Pinpoint the cell where the given text exists, returning its [X, Y] midpoint coordinate. 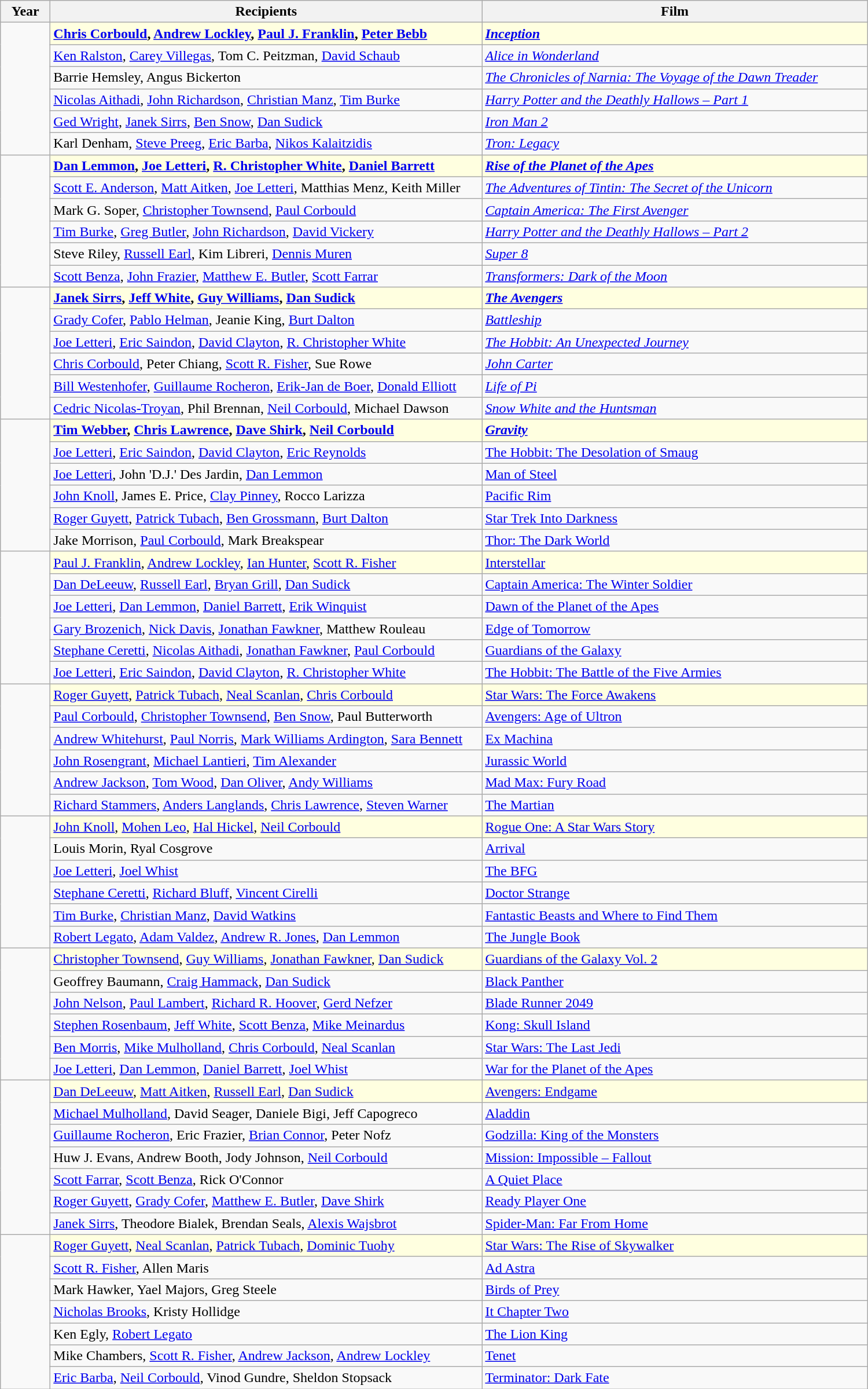
The Lion King [675, 1333]
Godzilla: King of the Monsters [675, 1135]
The Hobbit: The Desolation of Smaug [675, 452]
Mark Hawker, Yael Majors, Greg Steele [266, 1289]
Alice in Wonderland [675, 56]
Grady Cofer, Pablo Helman, Jeanie King, Burt Dalton [266, 320]
Ready Player One [675, 1201]
Dawn of the Planet of the Apes [675, 606]
Super 8 [675, 254]
Tim Burke, Christian Manz, David Watkins [266, 915]
Mark G. Soper, Christopher Townsend, Paul Corbould [266, 210]
Jurassic World [675, 761]
Scott Farrar, Scott Benza, Rick O'Connor [266, 1179]
Kong: Skull Island [675, 1025]
Jake Morrison, Paul Corbould, Mark Breakspear [266, 540]
It Chapter Two [675, 1311]
Dan DeLeeuw, Russell Earl, Bryan Grill, Dan Sudick [266, 584]
Harry Potter and the Deathly Hallows – Part 2 [675, 232]
A Quiet Place [675, 1179]
Fantastic Beasts and Where to Find Them [675, 915]
Robert Legato, Adam Valdez, Andrew R. Jones, Dan Lemmon [266, 937]
Andrew Whitehurst, Paul Norris, Mark Williams Ardington, Sara Bennett [266, 739]
Scott E. Anderson, Matt Aitken, Joe Letteri, Matthias Menz, Keith Miller [266, 188]
Eric Barba, Neil Corbould, Vinod Gundre, Sheldon Stopsack [266, 1378]
The Avengers [675, 298]
Dan Lemmon, Joe Letteri, R. Christopher White, Daniel Barrett [266, 166]
The Adventures of Tintin: The Secret of the Unicorn [675, 188]
Ad Astra [675, 1267]
Steve Riley, Russell Earl, Kim Libreri, Dennis Muren [266, 254]
Huw J. Evans, Andrew Booth, Jody Johnson, Neil Corbould [266, 1157]
Barrie Hemsley, Angus Bickerton [266, 78]
Stephen Rosenbaum, Jeff White, Scott Benza, Mike Meinardus [266, 1025]
Richard Stammers, Anders Langlands, Chris Lawrence, Steven Warner [266, 805]
Chris Corbould, Peter Chiang, Scott R. Fisher, Sue Rowe [266, 364]
Paul J. Franklin, Andrew Lockley, Ian Hunter, Scott R. Fisher [266, 562]
Paul Corbould, Christopher Townsend, Ben Snow, Paul Butterworth [266, 717]
Janek Sirrs, Theodore Bialek, Brendan Seals, Alexis Wajsbrot [266, 1223]
Mad Max: Fury Road [675, 783]
Roger Guyett, Neal Scanlan, Patrick Tubach, Dominic Tuohy [266, 1245]
John Knoll, Mohen Leo, Hal Hickel, Neil Corbould [266, 827]
Aladdin [675, 1113]
Black Panther [675, 981]
Nicolas Aithadi, John Richardson, Christian Manz, Tim Burke [266, 100]
Ben Morris, Mike Mulholland, Chris Corbould, Neal Scanlan [266, 1047]
Michael Mulholland, David Seager, Daniele Bigi, Jeff Capogreco [266, 1113]
Terminator: Dark Fate [675, 1378]
Joe Letteri, Joel Whist [266, 871]
Tron: Legacy [675, 144]
Guillaume Rocheron, Eric Frazier, Brian Connor, Peter Nofz [266, 1135]
War for the Planet of the Apes [675, 1069]
Christopher Townsend, Guy Williams, Jonathan Fawkner, Dan Sudick [266, 959]
Roger Guyett, Grady Cofer, Matthew E. Butler, Dave Shirk [266, 1201]
Recipients [266, 12]
Joe Letteri, Dan Lemmon, Daniel Barrett, Joel Whist [266, 1069]
The Jungle Book [675, 937]
John Nelson, Paul Lambert, Richard R. Hoover, Gerd Nefzer [266, 1003]
Joe Letteri, Eric Saindon, David Clayton, Eric Reynolds [266, 452]
Inception [675, 34]
Guardians of the Galaxy [675, 651]
Ex Machina [675, 739]
Roger Guyett, Patrick Tubach, Ben Grossmann, Burt Dalton [266, 518]
Ged Wright, Janek Sirrs, Ben Snow, Dan Sudick [266, 122]
Cedric Nicolas-Troyan, Phil Brennan, Neil Corbould, Michael Dawson [266, 408]
Edge of Tomorrow [675, 628]
Roger Guyett, Patrick Tubach, Neal Scanlan, Chris Corbould [266, 695]
John Rosengrant, Michael Lantieri, Tim Alexander [266, 761]
Thor: The Dark World [675, 540]
Iron Man 2 [675, 122]
Gary Brozenich, Nick Davis, Jonathan Fawkner, Matthew Rouleau [266, 628]
Scott Benza, John Frazier, Matthew E. Butler, Scott Farrar [266, 276]
The Hobbit: An Unexpected Journey [675, 342]
Film [675, 12]
Avengers: Age of Ultron [675, 717]
Battleship [675, 320]
Doctor Strange [675, 893]
Arrival [675, 849]
The Chronicles of Narnia: The Voyage of the Dawn Treader [675, 78]
Tim Webber, Chris Lawrence, Dave Shirk, Neil Corbould [266, 430]
Star Wars: The Force Awakens [675, 695]
Dan DeLeeuw, Matt Aitken, Russell Earl, Dan Sudick [266, 1091]
Harry Potter and the Deathly Hallows – Part 1 [675, 100]
Gravity [675, 430]
Scott R. Fisher, Allen Maris [266, 1267]
Spider-Man: Far From Home [675, 1223]
Tim Burke, Greg Butler, John Richardson, David Vickery [266, 232]
Andrew Jackson, Tom Wood, Dan Oliver, Andy Williams [266, 783]
Life of Pi [675, 386]
Chris Corbould, Andrew Lockley, Paul J. Franklin, Peter Bebb [266, 34]
Tenet [675, 1356]
Ken Egly, Robert Legato [266, 1333]
Geoffrey Baumann, Craig Hammack, Dan Sudick [266, 981]
Janek Sirrs, Jeff White, Guy Williams, Dan Sudick [266, 298]
Transformers: Dark of the Moon [675, 276]
Joe Letteri, Dan Lemmon, Daniel Barrett, Erik Winquist [266, 606]
Avengers: Endgame [675, 1091]
John Carter [675, 364]
Blade Runner 2049 [675, 1003]
Joe Letteri, John 'D.J.' Des Jardin, Dan Lemmon [266, 474]
Bill Westenhofer, Guillaume Rocheron, Erik-Jan de Boer, Donald Elliott [266, 386]
Birds of Prey [675, 1289]
Mission: Impossible – Fallout [675, 1157]
Ken Ralston, Carey Villegas, Tom C. Peitzman, David Schaub [266, 56]
The BFG [675, 871]
The Hobbit: The Battle of the Five Armies [675, 673]
Guardians of the Galaxy Vol. 2 [675, 959]
Stephane Ceretti, Richard Bluff, Vincent Cirelli [266, 893]
Rogue One: A Star Wars Story [675, 827]
Interstellar [675, 562]
Louis Morin, Ryal Cosgrove [266, 849]
Star Wars: The Last Jedi [675, 1047]
Captain America: The First Avenger [675, 210]
Man of Steel [675, 474]
Captain America: The Winter Soldier [675, 584]
Snow White and the Huntsman [675, 408]
Nicholas Brooks, Kristy Hollidge [266, 1311]
Pacific Rim [675, 496]
John Knoll, James E. Price, Clay Pinney, Rocco Larizza [266, 496]
The Martian [675, 805]
Star Trek Into Darkness [675, 518]
Karl Denham, Steve Preeg, Eric Barba, Nikos Kalaitzidis [266, 144]
Stephane Ceretti, Nicolas Aithadi, Jonathan Fawkner, Paul Corbould [266, 651]
Star Wars: The Rise of Skywalker [675, 1245]
Year [25, 12]
Rise of the Planet of the Apes [675, 166]
Mike Chambers, Scott R. Fisher, Andrew Jackson, Andrew Lockley [266, 1356]
